Extract the [X, Y] coordinate from the center of the cell holding the provided text.  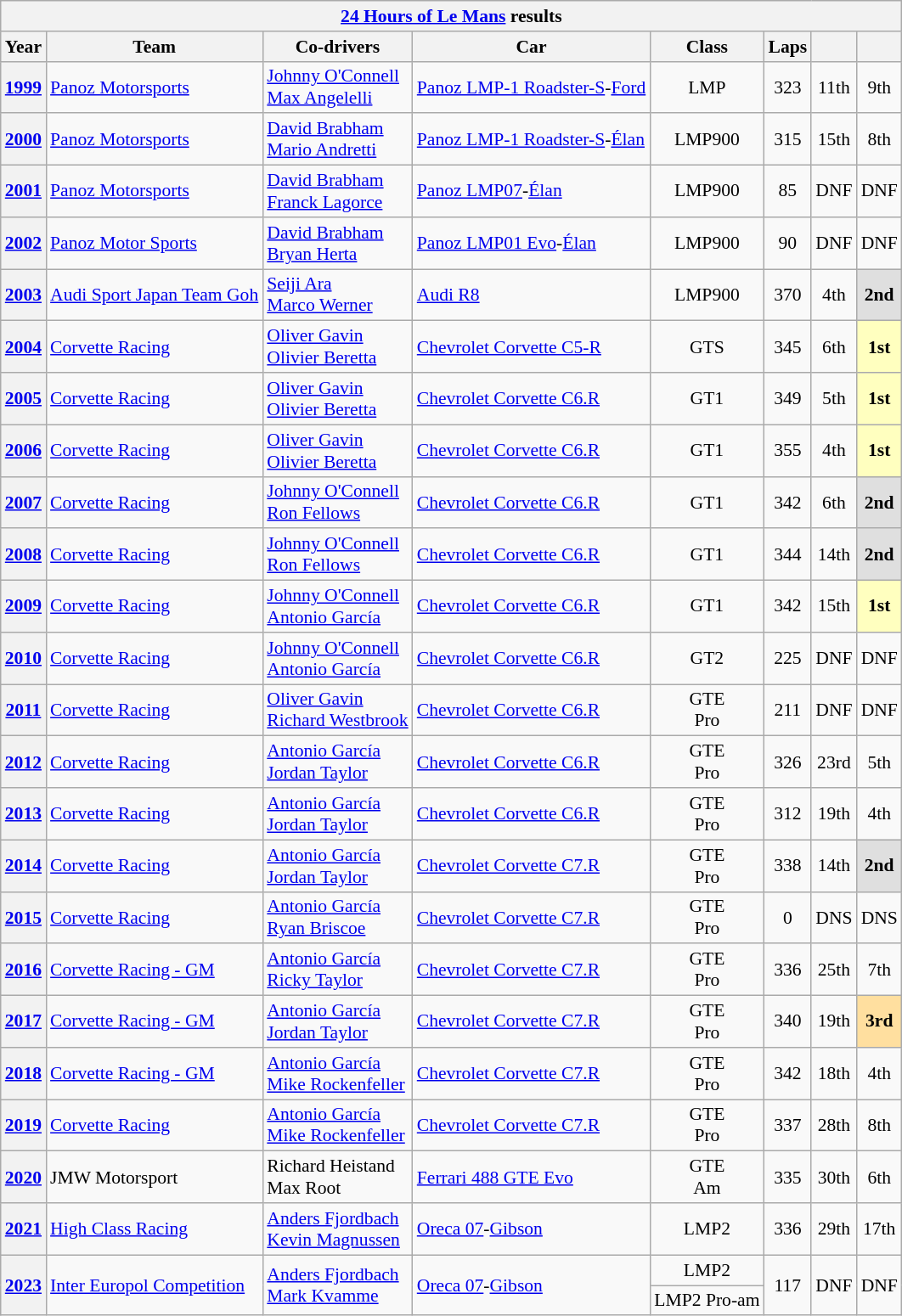
2008 [24, 555]
2016 [24, 970]
GTS [707, 346]
Panoz Motor Sports [155, 243]
LMP [707, 87]
1999 [24, 87]
Audi R8 [532, 295]
Inter Europol Competition [155, 1285]
Class [707, 47]
85 [788, 192]
24 Hours of Le Mans results [452, 16]
23rd [834, 762]
Anders Fjordbach Kevin Magnussen [337, 1229]
2002 [24, 243]
17th [880, 1229]
Antonio García Ricky Taylor [337, 970]
2009 [24, 606]
30th [834, 1177]
370 [788, 295]
High Class Racing [155, 1229]
355 [788, 450]
Oliver Gavin Richard Westbrook [337, 710]
2005 [24, 399]
90 [788, 243]
2015 [24, 917]
2020 [24, 1177]
2007 [24, 503]
28th [834, 1126]
337 [788, 1126]
2013 [24, 813]
29th [834, 1229]
11th [834, 87]
2017 [24, 1022]
211 [788, 710]
Chevrolet Corvette C5-R [532, 346]
0 [788, 917]
Richard Heistand Max Root [337, 1177]
2014 [24, 866]
Anders Fjordbach Mark Kvamme [337, 1285]
340 [788, 1022]
18th [834, 1073]
Audi Sport Japan Team Goh [155, 295]
Year [24, 47]
344 [788, 555]
3rd [880, 1022]
2000 [24, 139]
326 [788, 762]
Panoz LMP01 Evo-Élan [532, 243]
Co-drivers [337, 47]
7th [880, 970]
225 [788, 659]
2006 [24, 450]
312 [788, 813]
GTEAm [707, 1177]
345 [788, 346]
David Brabham Franck Lagorce [337, 192]
117 [788, 1285]
Panoz LMP-1 Roadster-S-Ford [532, 87]
349 [788, 399]
Panoz LMP-1 Roadster-S-Élan [532, 139]
2011 [24, 710]
Antonio García Ryan Briscoe [337, 917]
Car [532, 47]
2004 [24, 346]
JMW Motorsport [155, 1177]
2001 [24, 192]
GT2 [707, 659]
2010 [24, 659]
323 [788, 87]
335 [788, 1177]
Laps [788, 47]
2018 [24, 1073]
25th [834, 970]
David Brabham Bryan Herta [337, 243]
2023 [24, 1285]
2012 [24, 762]
David Brabham Mario Andretti [337, 139]
Johnny O'Connell Max Angelelli [337, 87]
2003 [24, 295]
9th [880, 87]
LMP2 Pro-am [707, 1301]
2019 [24, 1126]
Panoz LMP07-Élan [532, 192]
Ferrari 488 GTE Evo [532, 1177]
Seiji Ara Marco Werner [337, 295]
338 [788, 866]
2021 [24, 1229]
Team [155, 47]
315 [788, 139]
